Return the [X, Y] coordinate for the center point of the cell that contains the specified text.  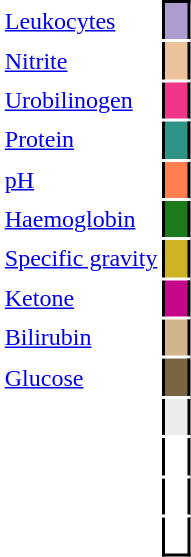
pH [82, 180]
Bilirubin [82, 338]
Glucose [82, 378]
Ketone [82, 298]
Urobilinogen [82, 101]
Protein [82, 140]
Haemoglobin [82, 219]
Leukocytes [82, 22]
Nitrite [82, 61]
Specific gravity [82, 259]
